Locate the cell with the specified text and output its [x, y] center coordinate. 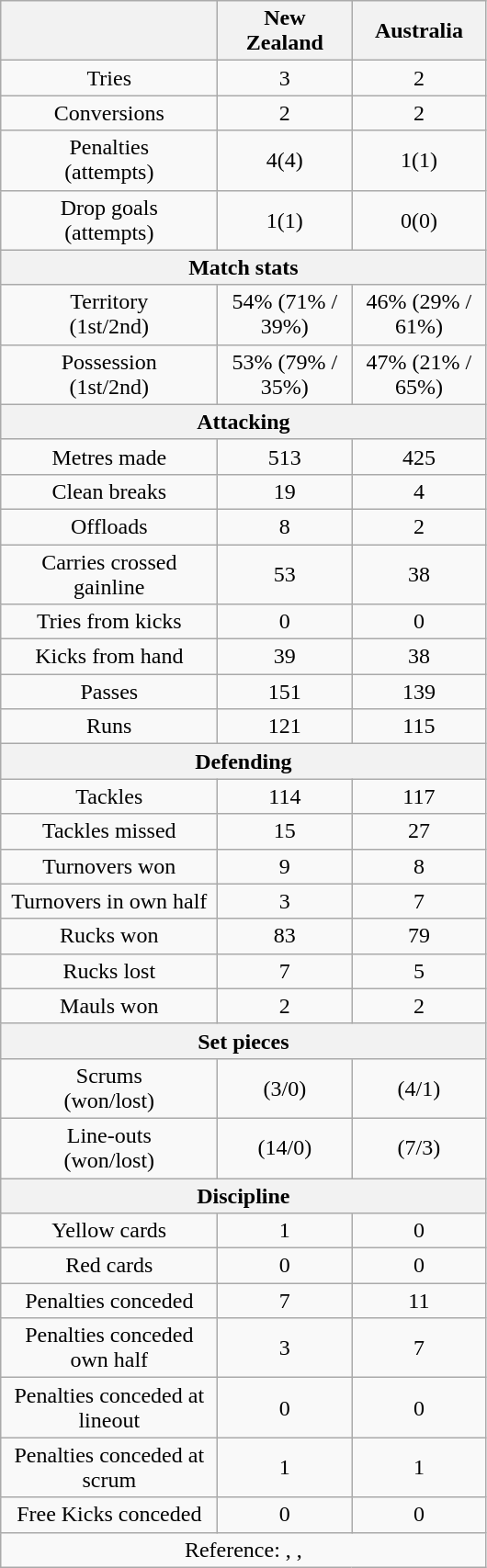
Penalties conceded at lineout [109, 1407]
54% (71% / 39%) [285, 314]
Yellow cards [109, 1231]
Scrums(won/lost) [109, 1088]
Attacking [243, 422]
Carries crossed gainline [109, 573]
Runs [109, 727]
Discipline [243, 1195]
117 [419, 796]
9 [285, 866]
Penalties conceded at scrum [109, 1468]
4 [419, 491]
Conversions [109, 113]
Line-outs(won/lost) [109, 1148]
46% (29% / 61%) [419, 314]
79 [419, 936]
Kicks from hand [109, 657]
(14/0) [285, 1148]
Tackles missed [109, 831]
Match stats [243, 267]
27 [419, 831]
Penalties conceded [109, 1301]
Penalties(attempts) [109, 160]
83 [285, 936]
139 [419, 692]
115 [419, 727]
151 [285, 692]
Tries from kicks [109, 622]
121 [285, 727]
Set pieces [243, 1041]
19 [285, 491]
Clean breaks [109, 491]
Tackles [109, 796]
Mauls won [109, 1006]
53 [285, 573]
0(0) [419, 220]
Possession(1st/2nd) [109, 375]
Offloads [109, 526]
Metres made [109, 457]
Rucks won [109, 936]
Australia [419, 31]
39 [285, 657]
Free Kicks conceded [109, 1515]
114 [285, 796]
11 [419, 1301]
(3/0) [285, 1088]
15 [285, 831]
Defending [243, 761]
513 [285, 457]
Reference: , , [243, 1550]
(4/1) [419, 1088]
Drop goals(attempts) [109, 220]
Red cards [109, 1266]
Turnovers in own half [109, 901]
47% (21% / 65%) [419, 375]
53% (79% / 35%) [285, 375]
5 [419, 971]
4(4) [285, 160]
Rucks lost [109, 971]
Passes [109, 692]
Tries [109, 78]
425 [419, 457]
Penalties conceded own half [109, 1348]
Turnovers won [109, 866]
(7/3) [419, 1148]
Territory(1st/2nd) [109, 314]
New Zealand [285, 31]
